Return the (x, y) coordinate for the center point of the cell that contains the specified text.  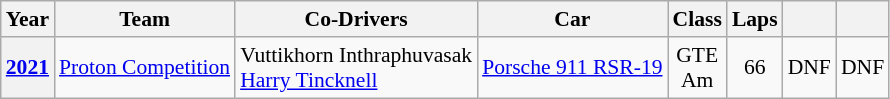
2021 (28, 68)
Car (572, 19)
Team (144, 19)
Class (698, 19)
Laps (755, 19)
GTEAm (698, 68)
Year (28, 19)
Proton Competition (144, 68)
Porsche 911 RSR-19 (572, 68)
Vuttikhorn Inthraphuvasak Harry Tincknell (356, 68)
Co-Drivers (356, 19)
66 (755, 68)
